Scan for the cell matching the given text and deliver its (X, Y) coordinate at center. 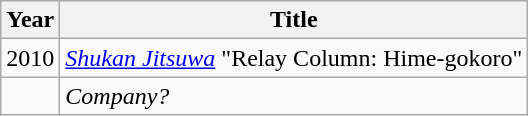
2010 (30, 58)
Year (30, 20)
Shukan Jitsuwa "Relay Column: Hime-gokoro" (294, 58)
Title (294, 20)
Company? (294, 96)
